Return (X, Y) of the center of cell containing provided text 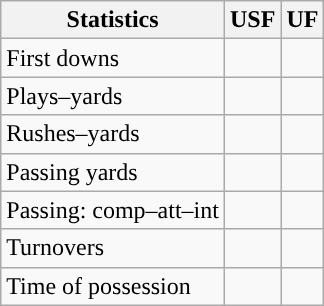
Time of possession (113, 286)
Passing yards (113, 172)
Statistics (113, 20)
First downs (113, 58)
Passing: comp–att–int (113, 210)
UF (302, 20)
Turnovers (113, 248)
USF (252, 20)
Plays–yards (113, 96)
Rushes–yards (113, 134)
